Extract the [x, y] coordinate from the center of the cell holding the provided text.  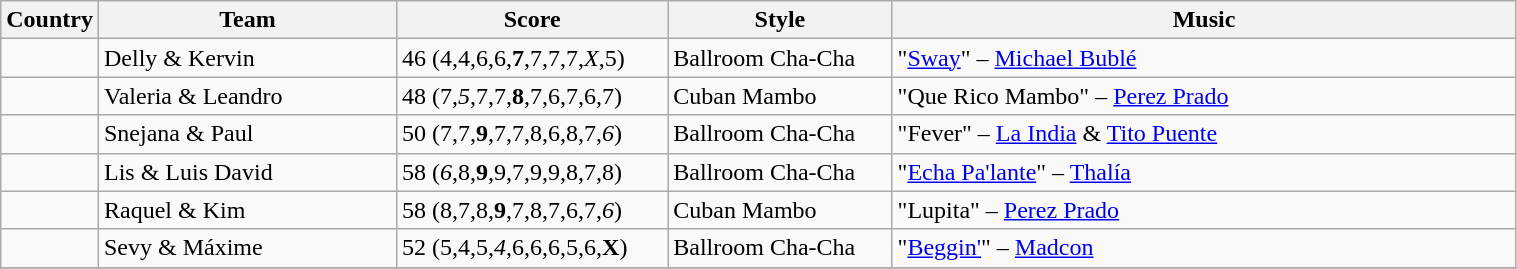
Raquel & Kim [247, 210]
46 (4,4,6,6,7,7,7,7,X,5) [532, 58]
Valeria & Leandro [247, 96]
Style [780, 20]
"Que Rico Mambo" – Perez Prado [1204, 96]
"Sway" – Michael Bublé [1204, 58]
"Beggin'" – Madcon [1204, 248]
Snejana & Paul [247, 134]
Delly & Kervin [247, 58]
Music [1204, 20]
"Fever" – La India & Tito Puente [1204, 134]
52 (5,4,5,4,6,6,6,5,6,X) [532, 248]
Country [50, 20]
Sevy & Máxime [247, 248]
58 (6,8,9,9,7,9,9,8,7,8) [532, 172]
"Lupita" – Perez Prado [1204, 210]
50 (7,7,9,7,7,8,6,8,7,6) [532, 134]
Score [532, 20]
58 (8,7,8,9,7,8,7,6,7,6) [532, 210]
Lis & Luis David [247, 172]
48 (7,5,7,7,8,7,6,7,6,7) [532, 96]
Team [247, 20]
"Echa Pa'lante" – Thalía [1204, 172]
